Output the (X, Y) coordinate of the center of the cell containing the given text.  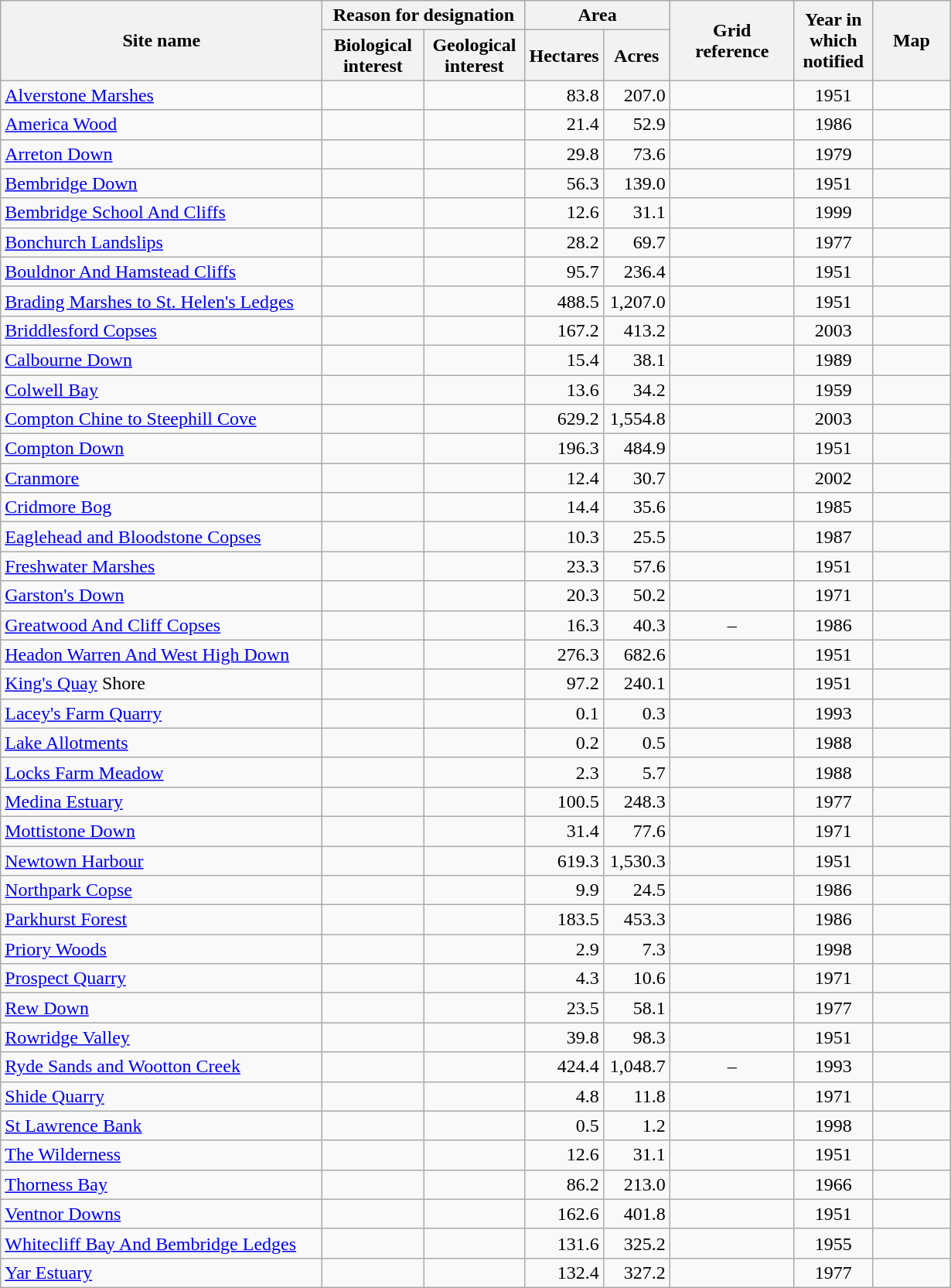
0.1 (564, 713)
35.6 (636, 507)
14.4 (564, 507)
69.7 (636, 242)
86.2 (564, 1184)
Lake Allotments (162, 743)
488.5 (564, 301)
0.3 (636, 713)
183.5 (564, 920)
83.8 (564, 95)
Bembridge Down (162, 183)
23.5 (564, 1008)
Year in which notified (833, 40)
327.2 (636, 1273)
58.1 (636, 1008)
34.2 (636, 389)
424.4 (564, 1067)
Brading Marshes to St. Helen's Ledges (162, 301)
413.2 (636, 330)
15.4 (564, 360)
453.3 (636, 920)
31.4 (564, 831)
Acres (636, 56)
Colwell Bay (162, 389)
Garston's Down (162, 596)
Newtown Harbour (162, 861)
29.8 (564, 154)
207.0 (636, 95)
401.8 (636, 1214)
30.7 (636, 478)
Geological interest (475, 56)
167.2 (564, 330)
1999 (833, 213)
Grid reference (731, 40)
1955 (833, 1243)
95.7 (564, 272)
240.1 (636, 684)
0.2 (564, 743)
Calbourne Down (162, 360)
619.3 (564, 861)
Bouldnor And Hamstead Cliffs (162, 272)
2002 (833, 478)
5.7 (636, 772)
Whitecliff Bay And Bembridge Ledges (162, 1243)
Map (911, 40)
248.3 (636, 801)
2.3 (564, 772)
Prospect Quarry (162, 979)
13.6 (564, 389)
Hectares (564, 56)
Biological interest (373, 56)
Lacey's Farm Quarry (162, 713)
276.3 (564, 654)
10.3 (564, 537)
325.2 (636, 1243)
Cridmore Bog (162, 507)
1,530.3 (636, 861)
Thorness Bay (162, 1184)
Area (597, 15)
25.5 (636, 537)
1987 (833, 537)
1989 (833, 360)
20.3 (564, 596)
Site name (162, 40)
4.8 (564, 1096)
Briddlesford Copses (162, 330)
America Wood (162, 125)
4.3 (564, 979)
Rew Down (162, 1008)
56.3 (564, 183)
28.2 (564, 242)
52.9 (636, 125)
484.9 (636, 449)
21.4 (564, 125)
Alverstone Marshes (162, 95)
236.4 (636, 272)
132.4 (564, 1273)
196.3 (564, 449)
Rowridge Valley (162, 1037)
1966 (833, 1184)
73.6 (636, 154)
Bonchurch Landslips (162, 242)
Cranmore (162, 478)
1,554.8 (636, 419)
Bembridge School And Cliffs (162, 213)
131.6 (564, 1243)
Arreton Down (162, 154)
Mottistone Down (162, 831)
1985 (833, 507)
1959 (833, 389)
40.3 (636, 625)
139.0 (636, 183)
1,048.7 (636, 1067)
Priory Woods (162, 949)
682.6 (636, 654)
16.3 (564, 625)
Yar Estuary (162, 1273)
100.5 (564, 801)
1,207.0 (636, 301)
Northpark Copse (162, 890)
King's Quay Shore (162, 684)
98.3 (636, 1037)
Eaglehead and Bloodstone Copses (162, 537)
12.4 (564, 478)
Ventnor Downs (162, 1214)
2.9 (564, 949)
1979 (833, 154)
39.8 (564, 1037)
57.6 (636, 566)
Freshwater Marshes (162, 566)
Locks Farm Meadow (162, 772)
213.0 (636, 1184)
38.1 (636, 360)
77.6 (636, 831)
Parkhurst Forest (162, 920)
97.2 (564, 684)
Greatwood And Cliff Copses (162, 625)
Medina Estuary (162, 801)
Ryde Sands and Wootton Creek (162, 1067)
162.6 (564, 1214)
The Wilderness (162, 1155)
50.2 (636, 596)
7.3 (636, 949)
10.6 (636, 979)
1.2 (636, 1126)
Shide Quarry (162, 1096)
Reason for designation (424, 15)
Compton Chine to Steephill Cove (162, 419)
St Lawrence Bank (162, 1126)
629.2 (564, 419)
11.8 (636, 1096)
Compton Down (162, 449)
Headon Warren And West High Down (162, 654)
9.9 (564, 890)
23.3 (564, 566)
24.5 (636, 890)
